Capture the cell that displays the provided text and extract its [X, Y] central coordinate. 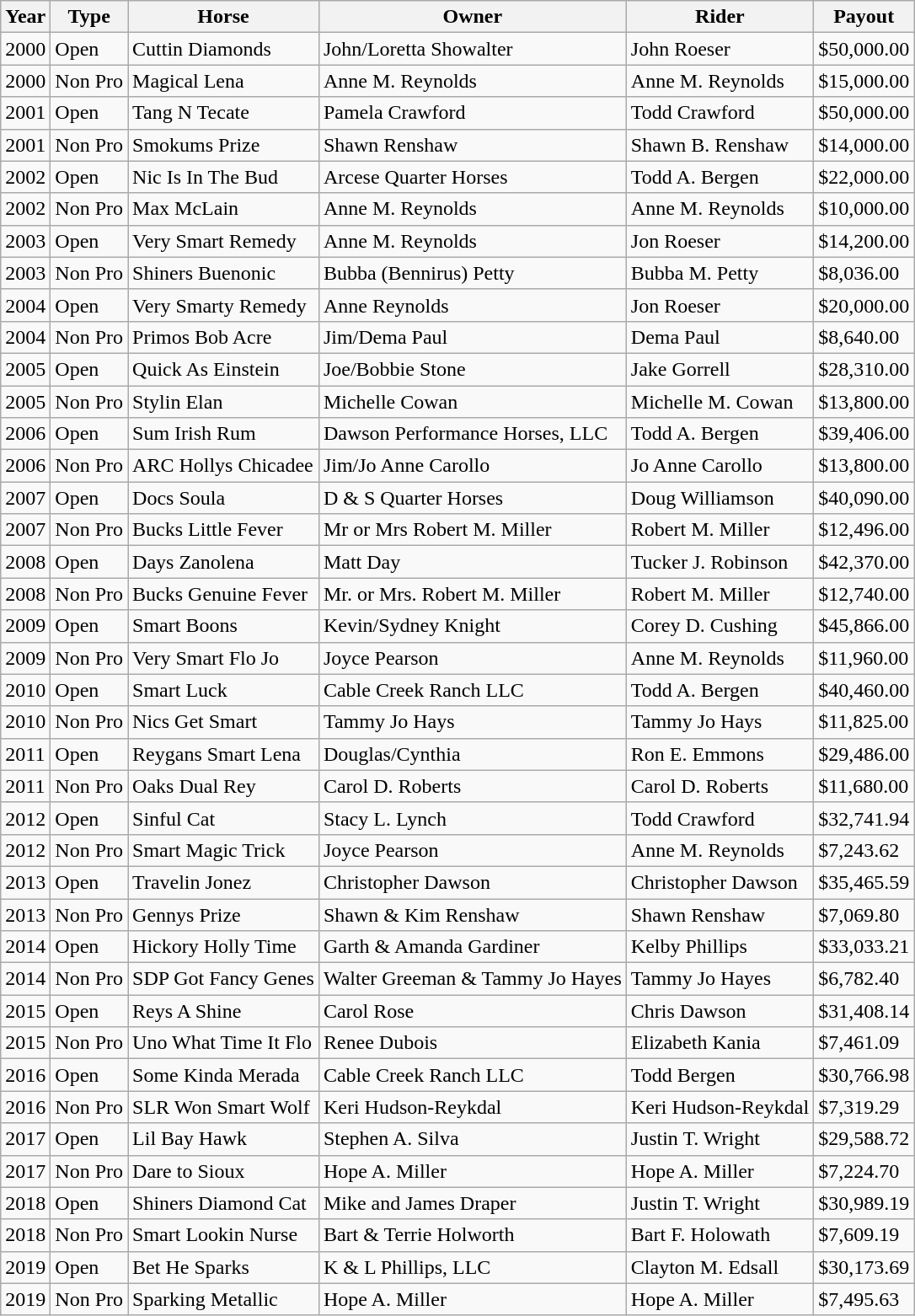
Some Kinda Merada [224, 1075]
Nics Get Smart [224, 722]
Tang N Tecate [224, 113]
D & S Quarter Horses [472, 498]
$7,609.19 [864, 1235]
Smokums Prize [224, 145]
Kelby Phillips [720, 947]
Bart & Terrie Holworth [472, 1235]
Smart Lookin Nurse [224, 1235]
Sum Irish Rum [224, 434]
$14,200.00 [864, 241]
Garth & Amanda Gardiner [472, 947]
$28,310.00 [864, 369]
Rider [720, 17]
Travelin Jonez [224, 882]
Dema Paul [720, 337]
K & L Phillips, LLC [472, 1267]
$39,406.00 [864, 434]
Very Smart Remedy [224, 241]
Uno What Time It Flo [224, 1043]
$11,825.00 [864, 722]
Bet He Sparks [224, 1267]
Owner [472, 17]
Arcese Quarter Horses [472, 177]
$7,243.62 [864, 850]
Days Zanolena [224, 562]
$40,460.00 [864, 690]
$31,408.14 [864, 1011]
$30,173.69 [864, 1267]
Jim/Jo Anne Carollo [472, 466]
$32,741.94 [864, 818]
$8,640.00 [864, 337]
Dare to Sioux [224, 1171]
Primos Bob Acre [224, 337]
Smart Boons [224, 626]
Walter Greeman & Tammy Jo Hayes [472, 979]
Shiners Buenonic [224, 273]
$33,033.21 [864, 947]
Stephen A. Silva [472, 1139]
Tucker J. Robinson [720, 562]
$40,090.00 [864, 498]
John/Loretta Showalter [472, 49]
Anne Reynolds [472, 305]
$20,000.00 [864, 305]
Gennys Prize [224, 914]
Horse [224, 17]
Stylin Elan [224, 402]
$8,036.00 [864, 273]
Douglas/Cynthia [472, 754]
Mr. or Mrs. Robert M. Miller [472, 594]
Very Smart Flo Jo [224, 658]
Dawson Performance Horses, LLC [472, 434]
Chris Dawson [720, 1011]
Carol Rose [472, 1011]
Magical Lena [224, 81]
Doug Williamson [720, 498]
Pamela Crawford [472, 113]
$14,000.00 [864, 145]
Max McLain [224, 209]
Clayton M. Edsall [720, 1267]
Quick As Einstein [224, 369]
$42,370.00 [864, 562]
Joe/Bobbie Stone [472, 369]
Todd Bergen [720, 1075]
$29,588.72 [864, 1139]
Lil Bay Hawk [224, 1139]
Reys A Shine [224, 1011]
Michelle M. Cowan [720, 402]
$35,465.59 [864, 882]
$12,740.00 [864, 594]
Jo Anne Carollo [720, 466]
Mike and James Draper [472, 1203]
Cuttin Diamonds [224, 49]
Reygans Smart Lena [224, 754]
$7,069.80 [864, 914]
Corey D. Cushing [720, 626]
SLR Won Smart Wolf [224, 1107]
Michelle Cowan [472, 402]
$10,000.00 [864, 209]
$12,496.00 [864, 530]
Bart F. Holowath [720, 1235]
Bucks Little Fever [224, 530]
$30,989.19 [864, 1203]
Smart Magic Trick [224, 850]
$30,766.98 [864, 1075]
Hickory Holly Time [224, 947]
Bubba M. Petty [720, 273]
Kevin/Sydney Knight [472, 626]
Bucks Genuine Fever [224, 594]
$29,486.00 [864, 754]
ARC Hollys Chicadee [224, 466]
Ron E. Emmons [720, 754]
Shawn & Kim Renshaw [472, 914]
Matt Day [472, 562]
$15,000.00 [864, 81]
$7,319.29 [864, 1107]
Sinful Cat [224, 818]
John Roeser [720, 49]
Tammy Jo Hayes [720, 979]
Sparking Metallic [224, 1299]
$7,495.63 [864, 1299]
Stacy L. Lynch [472, 818]
$11,960.00 [864, 658]
Nic Is In The Bud [224, 177]
$7,224.70 [864, 1171]
Bubba (Bennirus) Petty [472, 273]
Shawn B. Renshaw [720, 145]
Jim/Dema Paul [472, 337]
$11,680.00 [864, 786]
Jake Gorrell [720, 369]
Mr or Mrs Robert M. Miller [472, 530]
Docs Soula [224, 498]
Shiners Diamond Cat [224, 1203]
$45,866.00 [864, 626]
Payout [864, 17]
Smart Luck [224, 690]
$7,461.09 [864, 1043]
Year [25, 17]
$6,782.40 [864, 979]
Elizabeth Kania [720, 1043]
$22,000.00 [864, 177]
Renee Dubois [472, 1043]
Type [89, 17]
Oaks Dual Rey [224, 786]
Very Smarty Remedy [224, 305]
SDP Got Fancy Genes [224, 979]
